Pinpoint the cell where the given text exists, returning its [x, y] midpoint coordinate. 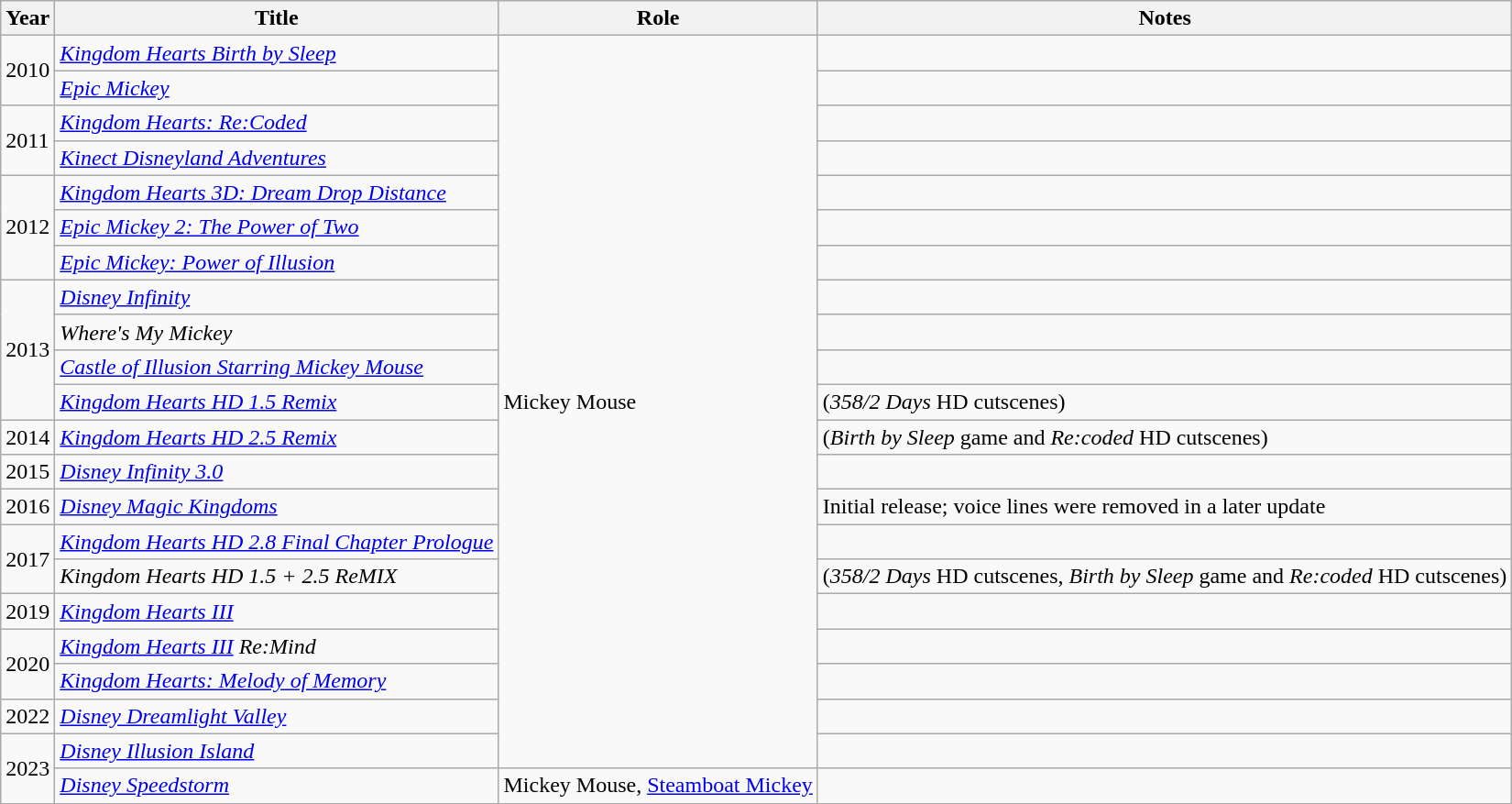
Disney Illusion Island [277, 751]
2011 [27, 140]
Kinect Disneyland Adventures [277, 158]
Notes [1165, 18]
(358/2 Days HD cutscenes) [1165, 402]
Title [277, 18]
2023 [27, 768]
Kingdom Hearts 3D: Dream Drop Distance [277, 193]
2010 [27, 71]
Epic Mickey 2: The Power of Two [277, 227]
Kingdom Hearts Birth by Sleep [277, 53]
2020 [27, 664]
Epic Mickey: Power of Illusion [277, 262]
Disney Infinity [277, 297]
2014 [27, 437]
Kingdom Hearts HD 2.5 Remix [277, 437]
Kingdom Hearts III Re:Mind [277, 646]
Epic Mickey [277, 88]
Kingdom Hearts: Re:Coded [277, 123]
2022 [27, 716]
Kingdom Hearts: Melody of Memory [277, 681]
Initial release; voice lines were removed in a later update [1165, 507]
Mickey Mouse, Steamboat Mickey [658, 786]
Where's My Mickey [277, 332]
Disney Speedstorm [277, 786]
2017 [27, 559]
Disney Dreamlight Valley [277, 716]
Year [27, 18]
2012 [27, 227]
2019 [27, 611]
2015 [27, 472]
2016 [27, 507]
Kingdom Hearts HD 1.5 Remix [277, 402]
Role [658, 18]
Disney Magic Kingdoms [277, 507]
Kingdom Hearts III [277, 611]
Castle of Illusion Starring Mickey Mouse [277, 367]
(358/2 Days HD cutscenes, Birth by Sleep game and Re:coded HD cutscenes) [1165, 577]
Kingdom Hearts HD 2.8 Final Chapter Prologue [277, 542]
Disney Infinity 3.0 [277, 472]
Mickey Mouse [658, 402]
(Birth by Sleep game and Re:coded HD cutscenes) [1165, 437]
2013 [27, 349]
Kingdom Hearts HD 1.5 + 2.5 ReMIX [277, 577]
